Identify which cell holds the provided text, then report its (X, Y) central coordinate. 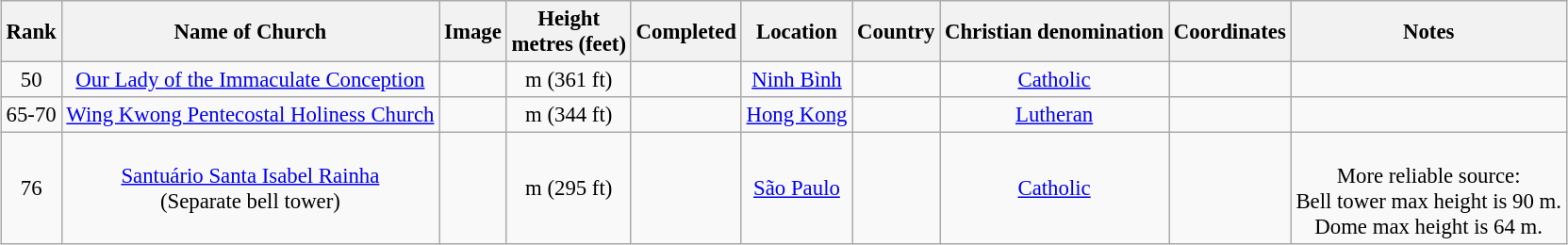
São Paulo (797, 188)
Notes (1428, 32)
m (361 ft) (569, 79)
Our Lady of the Immaculate Conception (251, 79)
76 (31, 188)
Christian denomination (1054, 32)
65-70 (31, 115)
More reliable source:Bell tower max height is 90 m.Dome max height is 64 m. (1428, 188)
Santuário Santa Isabel Rainha(Separate bell tower) (251, 188)
Image (473, 32)
Coordinates (1230, 32)
Heightmetres (feet) (569, 32)
Hong Kong (797, 115)
Name of Church (251, 32)
Rank (31, 32)
Location (797, 32)
Ninh Bình (797, 79)
50 (31, 79)
m (344 ft) (569, 115)
m (295 ft) (569, 188)
Completed (686, 32)
Country (896, 32)
Wing Kwong Pentecostal Holiness Church (251, 115)
Lutheran (1054, 115)
